Scan for the cell matching the given text and deliver its (X, Y) coordinate at center. 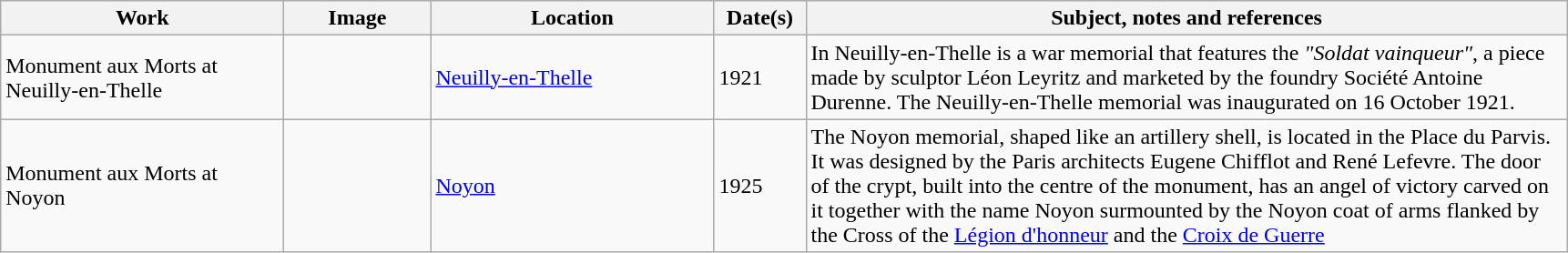
Location (572, 18)
1921 (759, 77)
Image (357, 18)
Monument aux Morts at Noyon (142, 186)
Noyon (572, 186)
Monument aux Morts at Neuilly-en-Thelle (142, 77)
Work (142, 18)
1925 (759, 186)
Subject, notes and references (1186, 18)
Date(s) (759, 18)
Neuilly-en-Thelle (572, 77)
